Return the [x, y] coordinate for the center point of the cell that contains the specified text.  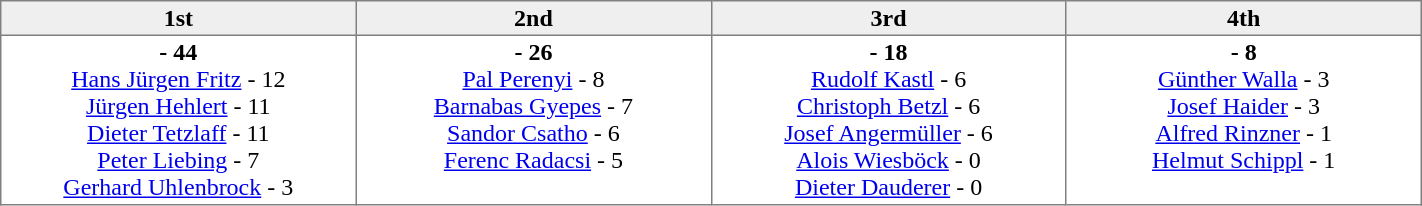
1st [178, 18]
- 8Günther Walla - 3Josef Haider - 3Alfred Rinzner - 1Helmut Schippl - 1 [1244, 120]
- 44Hans Jürgen Fritz - 12Jürgen Hehlert - 11Dieter Tetzlaff - 11Peter Liebing - 7Gerhard Uhlenbrock - 3 [178, 120]
4th [1244, 18]
2nd [534, 18]
- 26Pal Perenyi - 8Barnabas Gyepes - 7Sandor Csatho - 6Ferenc Radacsi - 5 [534, 120]
- 18Rudolf Kastl - 6Christoph Betzl - 6Josef Angermüller - 6Alois Wiesböck - 0Dieter Dauderer - 0 [888, 120]
3rd [888, 18]
